Pinpoint the cell where the given text exists, returning its [X, Y] midpoint coordinate. 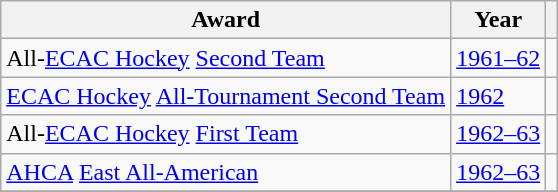
Year [498, 20]
AHCA East All-American [226, 172]
1961–62 [498, 58]
All-ECAC Hockey First Team [226, 134]
Award [226, 20]
1962 [498, 96]
ECAC Hockey All-Tournament Second Team [226, 96]
All-ECAC Hockey Second Team [226, 58]
